Find where the given text appears and provide that cell's center as [x, y] coordinate. 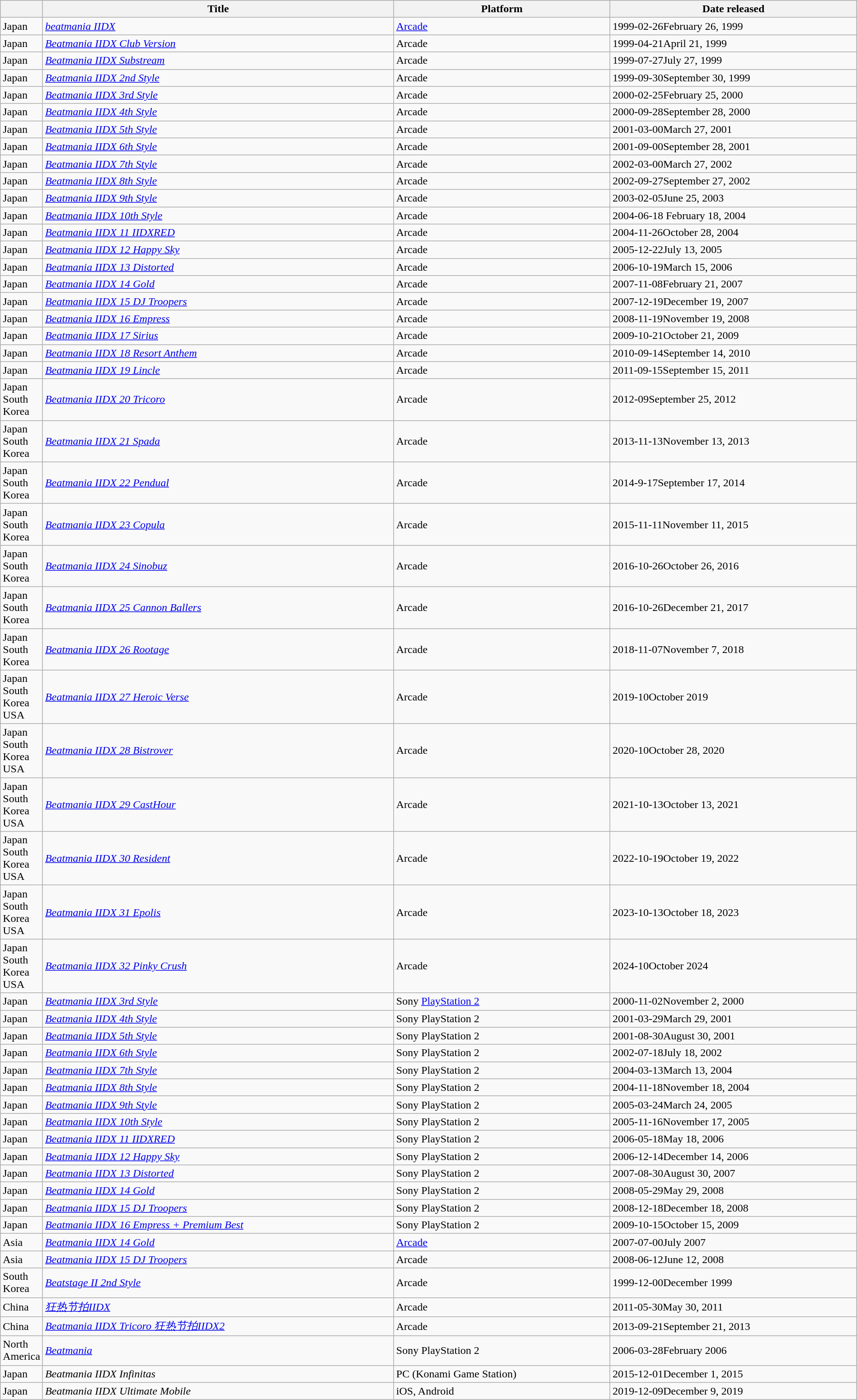
Beatmania IIDX 26 Rootage [218, 649]
2020-10October 28, 2020 [734, 751]
2022-10-19October 19, 2022 [734, 859]
South Korea [22, 1283]
2008-06-12June 12, 2008 [734, 1259]
PC (Konami Game Station) [502, 1374]
Beatmania IIDX Substream [218, 61]
Beatmania IIDX 21 Spada [218, 441]
2001-09-00September 28, 2001 [734, 146]
Beatmania IIDX Club Version [218, 43]
Beatmania IIDX 23 Copula [218, 524]
2008-11-19November 19, 2008 [734, 319]
1999-04-21April 21, 1999 [734, 43]
2001-03-29March 29, 2001 [734, 1019]
Beatmania IIDX Infinitas [218, 1374]
2006-10-19March 15, 2006 [734, 267]
2016-10-26December 21, 2017 [734, 607]
2015-11-11November 11, 2015 [734, 524]
2004-06-18 February 18, 2004 [734, 216]
2011-09-15September 15, 2011 [734, 370]
Title [218, 9]
2014-9-17September 17, 2014 [734, 483]
Beatmania IIDX 18 Resort Anthem [218, 353]
2005-03-24March 24, 2005 [734, 1104]
2000-11-02November 2, 2000 [734, 1001]
1999-09-30September 30, 1999 [734, 78]
Platform [502, 9]
Beatmania IIDX 17 Sirius [218, 336]
2001-08-30August 30, 2001 [734, 1036]
2009-10-15October 15, 2009 [734, 1225]
Beatstage II 2nd Style [218, 1283]
2004-11-26October 28, 2004 [734, 233]
Beatmania IIDX 29 CastHour [218, 804]
Beatmania IIDX 31 Epolis [218, 912]
2002-07-18July 18, 2002 [734, 1053]
beatmania IIDX [218, 26]
2016-10-26October 26, 2016 [734, 566]
2019-12-09December 9, 2019 [734, 1391]
2004-03-13March 13, 2004 [734, 1070]
1999-12-00December 1999 [734, 1283]
2013-09-21September 21, 2013 [734, 1327]
1999-02-26February 26, 1999 [734, 26]
2006-03-28February 2006 [734, 1350]
2019-10October 2019 [734, 697]
2002-03-00March 27, 2002 [734, 164]
狂热节拍IIDX [218, 1307]
Beatmania IIDX 24 Sinobuz [218, 566]
2007-08-30August 30, 2007 [734, 1174]
2008-05-29May 29, 2008 [734, 1191]
2004-11-18November 18, 2004 [734, 1087]
2000-02-25February 25, 2000 [734, 95]
2021-10-13October 13, 2021 [734, 804]
Beatmania IIDX 2nd Style [218, 78]
Beatmania IIDX 30 Resident [218, 859]
2005-11-16November 17, 2005 [734, 1122]
1999-07-27July 27, 1999 [734, 61]
2000-09-28September 28, 2000 [734, 112]
2007-12-19December 19, 2007 [734, 301]
Date released [734, 9]
2005-12-22July 13, 2005 [734, 250]
2007-07-00July 2007 [734, 1242]
2007-11-08February 21, 2007 [734, 284]
2011-05-30May 30, 2011 [734, 1307]
2009-10-21October 21, 2009 [734, 336]
2013-11-13November 13, 2013 [734, 441]
2001-03-00March 27, 2001 [734, 129]
Beatmania IIDX 25 Cannon Ballers [218, 607]
Beatmania IIDX 19 Lincle [218, 370]
Beatmania IIDX Ultimate Mobile [218, 1391]
Beatmania IIDX 32 Pinky Crush [218, 966]
Beatmania IIDX 28 Bistrover [218, 751]
2024-10October 2024 [734, 966]
2018-11-07November 7, 2018 [734, 649]
Beatmania IIDX 27 Heroic Verse [218, 697]
2010-09-14September 14, 2010 [734, 353]
2002-09-27September 27, 2002 [734, 181]
2012-09September 25, 2012 [734, 399]
2006-12-14December 14, 2006 [734, 1156]
Beatmania IIDX 22 Pendual [218, 483]
Beatmania IIDX 16 Empress + Premium Best [218, 1225]
Beatmania IIDX Tricoro 狂热节拍IIDX2 [218, 1327]
Beatmania IIDX 16 Empress [218, 319]
2023-10-13October 18, 2023 [734, 912]
iOS, Android [502, 1391]
Beatmania IIDX 20 Tricoro [218, 399]
Beatmania [218, 1350]
2015-12-01December 1, 2015 [734, 1374]
North America [22, 1350]
2003-02-05June 25, 2003 [734, 198]
2008-12-18December 18, 2008 [734, 1208]
2006-05-18May 18, 2006 [734, 1139]
